Identify which cell holds the provided text, then report its (x, y) central coordinate. 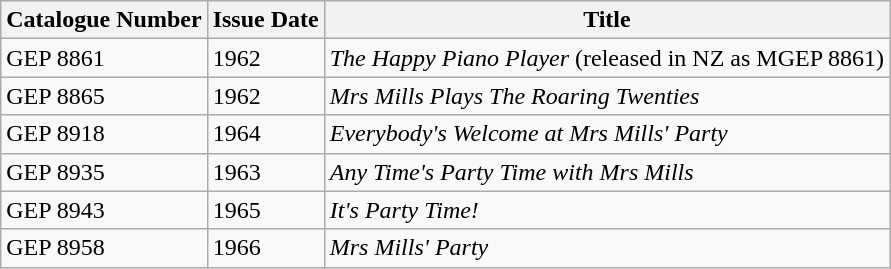
1965 (266, 210)
Catalogue Number (104, 20)
Title (606, 20)
GEP 8935 (104, 172)
Mrs Mills' Party (606, 248)
GEP 8865 (104, 96)
1966 (266, 248)
Issue Date (266, 20)
Everybody's Welcome at Mrs Mills' Party (606, 134)
1963 (266, 172)
GEP 8918 (104, 134)
Mrs Mills Plays The Roaring Twenties (606, 96)
GEP 8958 (104, 248)
It's Party Time! (606, 210)
Any Time's Party Time with Mrs Mills (606, 172)
1964 (266, 134)
The Happy Piano Player (released in NZ as MGEP 8861) (606, 58)
GEP 8861 (104, 58)
GEP 8943 (104, 210)
